Determine the (X, Y) coordinate at the center of the cell enclosing the given text.  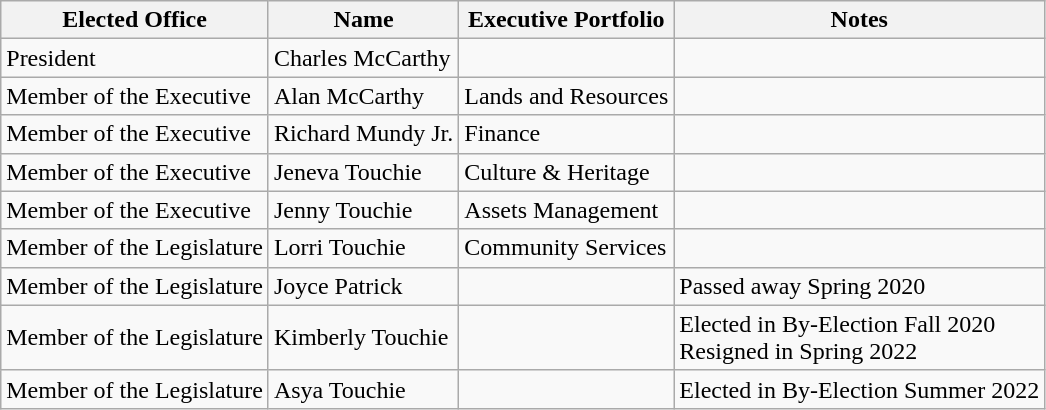
Elected in By-Election Fall 2020Resigned in Spring 2022 (860, 338)
Executive Portfolio (566, 20)
Joyce Patrick (363, 286)
Assets Management (566, 210)
Kimberly Touchie (363, 338)
Lorri Touchie (363, 248)
Notes (860, 20)
Finance (566, 134)
Lands and Resources (566, 96)
Jeneva Touchie (363, 172)
Culture & Heritage (566, 172)
Richard Mundy Jr. (363, 134)
Passed away Spring 2020 (860, 286)
Community Services (566, 248)
Asya Touchie (363, 389)
Jenny Touchie (363, 210)
Alan McCarthy (363, 96)
Elected in By-Election Summer 2022 (860, 389)
Name (363, 20)
Charles McCarthy (363, 58)
Elected Office (135, 20)
President (135, 58)
